Provide the [X, Y] coordinate of the cell's center where the given text is located.  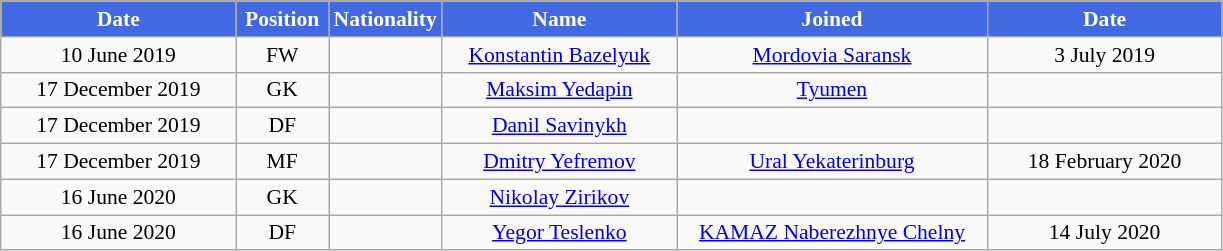
Name [560, 19]
Nikolay Zirikov [560, 197]
Mordovia Saransk [832, 55]
KAMAZ Naberezhnye Chelny [832, 233]
18 February 2020 [1104, 162]
MF [282, 162]
Tyumen [832, 90]
Maksim Yedapin [560, 90]
Yegor Teslenko [560, 233]
Joined [832, 19]
Konstantin Bazelyuk [560, 55]
FW [282, 55]
14 July 2020 [1104, 233]
Dmitry Yefremov [560, 162]
Ural Yekaterinburg [832, 162]
Danil Savinykh [560, 126]
10 June 2019 [118, 55]
3 July 2019 [1104, 55]
Nationality [384, 19]
Position [282, 19]
